For the text-containing cell, return its midpoint in (x, y) coordinate format. 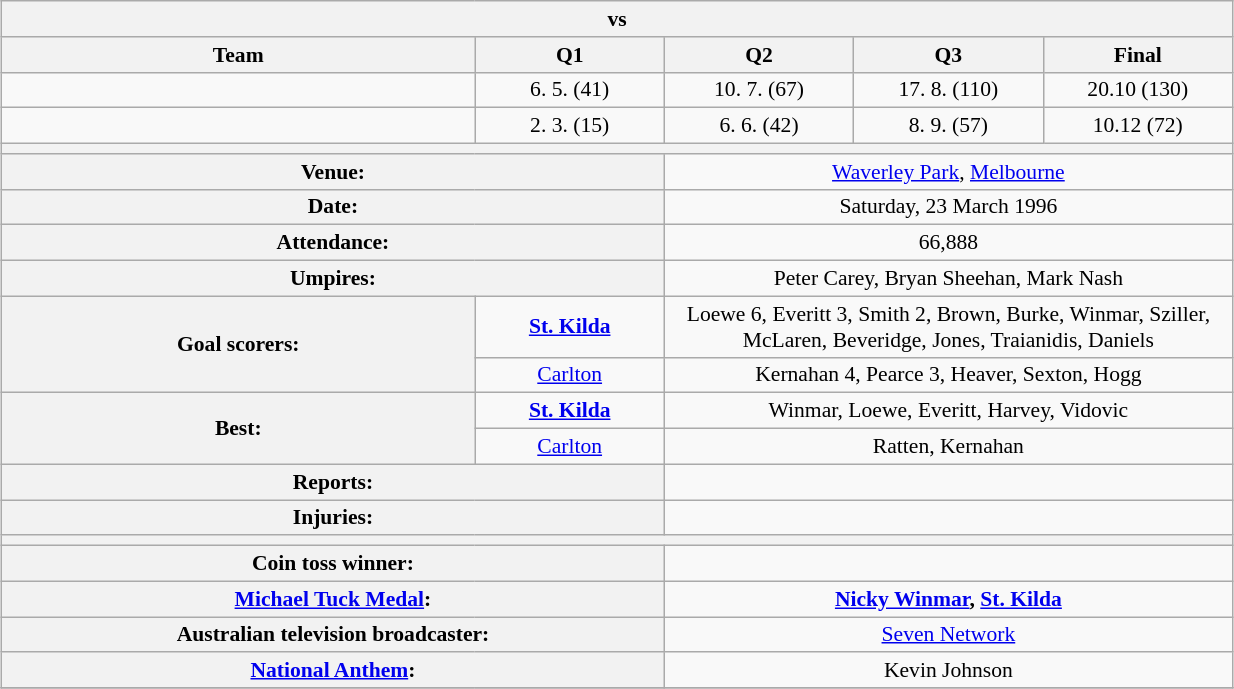
Venue: (334, 172)
66,888 (948, 243)
Umpires: (334, 279)
Michael Tuck Medal: (334, 599)
Q1 (570, 55)
17. 8. (110) (948, 90)
Q3 (948, 55)
Kernahan 4, Pearce 3, Heaver, Sexton, Hogg (948, 375)
Goal scorers: (238, 344)
National Anthem: (334, 671)
Ratten, Kernahan (948, 447)
Date: (334, 207)
10. 7. (67) (758, 90)
Attendance: (334, 243)
Australian television broadcaster: (334, 635)
6. 6. (42) (758, 126)
Kevin Johnson (948, 671)
Injuries: (334, 518)
Loewe 6, Everitt 3, Smith 2, Brown, Burke, Winmar, Sziller, McLaren, Beveridge, Jones, Traianidis, Daniels (948, 326)
Peter Carey, Bryan Sheehan, Mark Nash (948, 279)
8. 9. (57) (948, 126)
Nicky Winmar, St. Kilda (948, 599)
Winmar, Loewe, Everitt, Harvey, Vidovic (948, 411)
Final (1138, 55)
Waverley Park, Melbourne (948, 172)
Best: (238, 428)
Reports: (334, 482)
10.12 (72) (1138, 126)
2. 3. (15) (570, 126)
6. 5. (41) (570, 90)
Coin toss winner: (334, 564)
Saturday, 23 March 1996 (948, 207)
vs (618, 19)
Team (238, 55)
Q2 (758, 55)
Seven Network (948, 635)
20.10 (130) (1138, 90)
